Pinpoint the cell where the given text exists, returning its [x, y] midpoint coordinate. 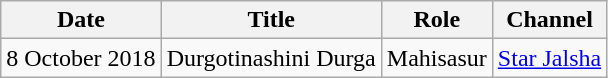
Role [436, 20]
8 October 2018 [81, 58]
Channel [549, 20]
Date [81, 20]
Star Jalsha [549, 58]
Mahisasur [436, 58]
Title [271, 20]
Durgotinashini Durga [271, 58]
